Provide the [x, y] coordinate of the cell's center where the given text is located.  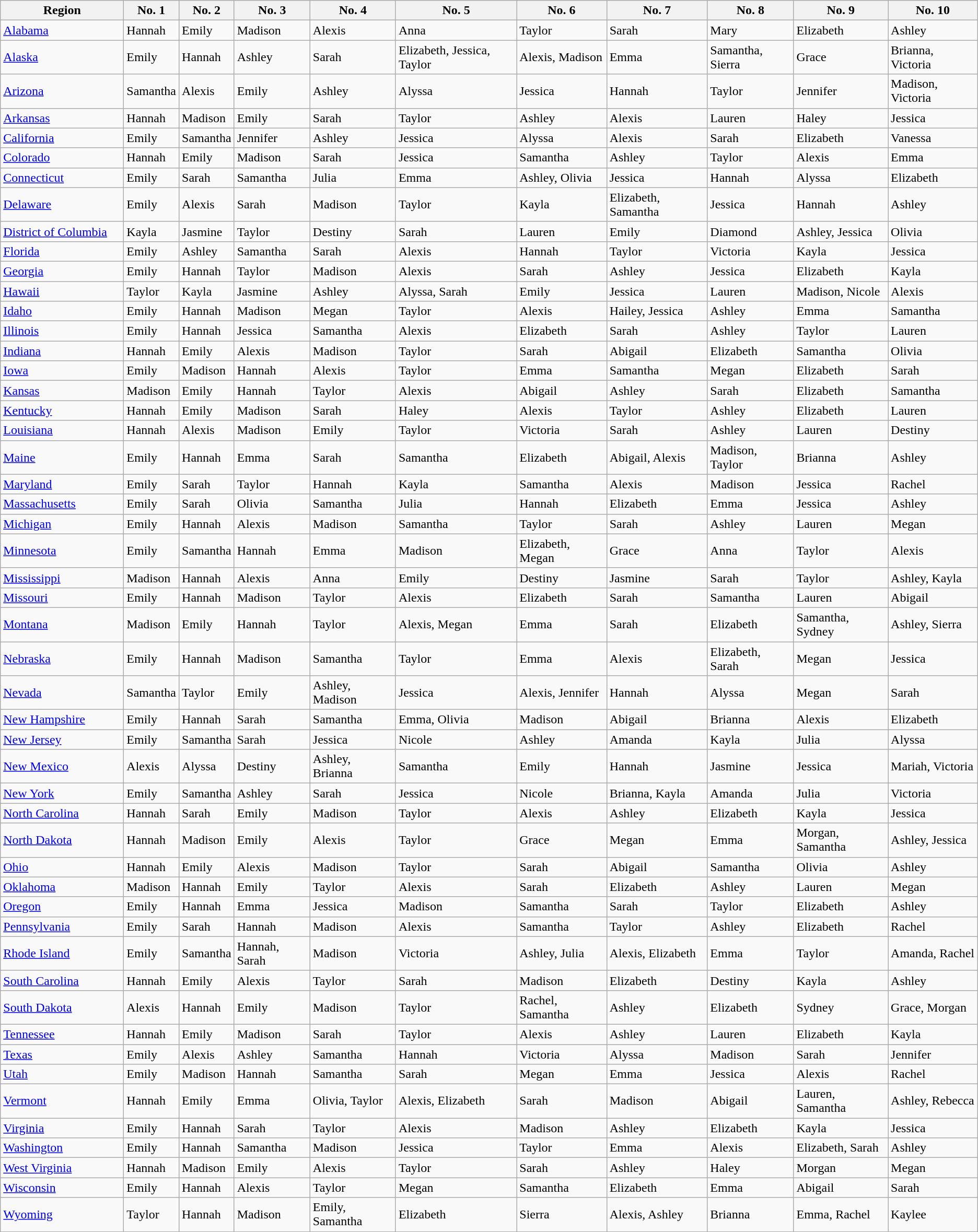
Louisiana [62, 430]
Amanda, Rachel [933, 954]
No. 1 [152, 10]
Delaware [62, 205]
Ashley, Brianna [353, 767]
Olivia, Taylor [353, 1101]
Brianna, Victoria [933, 57]
District of Columbia [62, 231]
Mariah, Victoria [933, 767]
Colorado [62, 158]
Emily, Samantha [353, 1215]
No. 9 [841, 10]
Region [62, 10]
Lauren, Samantha [841, 1101]
Oregon [62, 907]
Mississippi [62, 578]
Maryland [62, 484]
Arizona [62, 91]
Diamond [750, 231]
Brianna, Kayla [657, 793]
Samantha, Sydney [841, 625]
Ashley, Madison [353, 693]
Samantha, Sierra [750, 57]
New Jersey [62, 740]
Ashley, Sierra [933, 625]
Hailey, Jessica [657, 311]
No. 5 [456, 10]
Georgia [62, 271]
No. 7 [657, 10]
Missouri [62, 597]
No. 2 [207, 10]
Nevada [62, 693]
Texas [62, 1054]
Wisconsin [62, 1188]
Montana [62, 625]
No. 4 [353, 10]
North Carolina [62, 813]
Madison, Taylor [750, 457]
Madison, Victoria [933, 91]
Sierra [562, 1215]
Alexis, Jennifer [562, 693]
Idaho [62, 311]
Alabama [62, 30]
Nebraska [62, 658]
Morgan, Samantha [841, 840]
Tennessee [62, 1034]
Ashley, Kayla [933, 578]
Indiana [62, 351]
Rhode Island [62, 954]
Maine [62, 457]
Kentucky [62, 410]
Washington [62, 1148]
Vermont [62, 1101]
Ashley, Julia [562, 954]
Ashley, Olivia [562, 178]
Alexis, Madison [562, 57]
South Carolina [62, 980]
New Mexico [62, 767]
Iowa [62, 371]
South Dakota [62, 1007]
Sydney [841, 1007]
Ashley, Rebecca [933, 1101]
Elizabeth, Jessica, Taylor [456, 57]
Virginia [62, 1128]
Massachusetts [62, 504]
New Hampshire [62, 720]
Alexis, Megan [456, 625]
Minnesota [62, 550]
Hawaii [62, 291]
Elizabeth, Samantha [657, 205]
Wyoming [62, 1215]
No. 10 [933, 10]
Morgan [841, 1168]
Oklahoma [62, 887]
Madison, Nicole [841, 291]
No. 8 [750, 10]
California [62, 138]
Abigail, Alexis [657, 457]
New York [62, 793]
Hannah, Sarah [272, 954]
Emma, Rachel [841, 1215]
Alexis, Ashley [657, 1215]
Rachel, Samantha [562, 1007]
West Virginia [62, 1168]
Illinois [62, 331]
Kansas [62, 391]
No. 6 [562, 10]
Elizabeth, Megan [562, 550]
No. 3 [272, 10]
Alyssa, Sarah [456, 291]
Utah [62, 1074]
Florida [62, 251]
Emma, Olivia [456, 720]
Arkansas [62, 118]
Michigan [62, 524]
Pennsylvania [62, 926]
Vanessa [933, 138]
Kaylee [933, 1215]
Ohio [62, 867]
Alaska [62, 57]
Mary [750, 30]
North Dakota [62, 840]
Connecticut [62, 178]
Grace, Morgan [933, 1007]
